For the text-containing cell, return its midpoint in (X, Y) coordinate format. 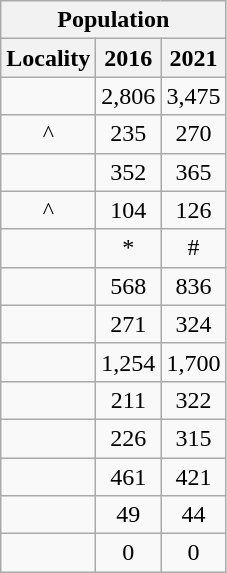
271 (128, 324)
126 (194, 210)
1,254 (128, 362)
315 (194, 438)
3,475 (194, 96)
104 (128, 210)
352 (128, 172)
44 (194, 515)
235 (128, 134)
421 (194, 477)
1,700 (194, 362)
2,806 (128, 96)
365 (194, 172)
836 (194, 286)
270 (194, 134)
324 (194, 324)
461 (128, 477)
568 (128, 286)
2021 (194, 58)
Locality (48, 58)
49 (128, 515)
Population (114, 20)
# (194, 248)
* (128, 248)
2016 (128, 58)
322 (194, 400)
211 (128, 400)
226 (128, 438)
